From the cell containing the given text, extract its center point as [X, Y] coordinate. 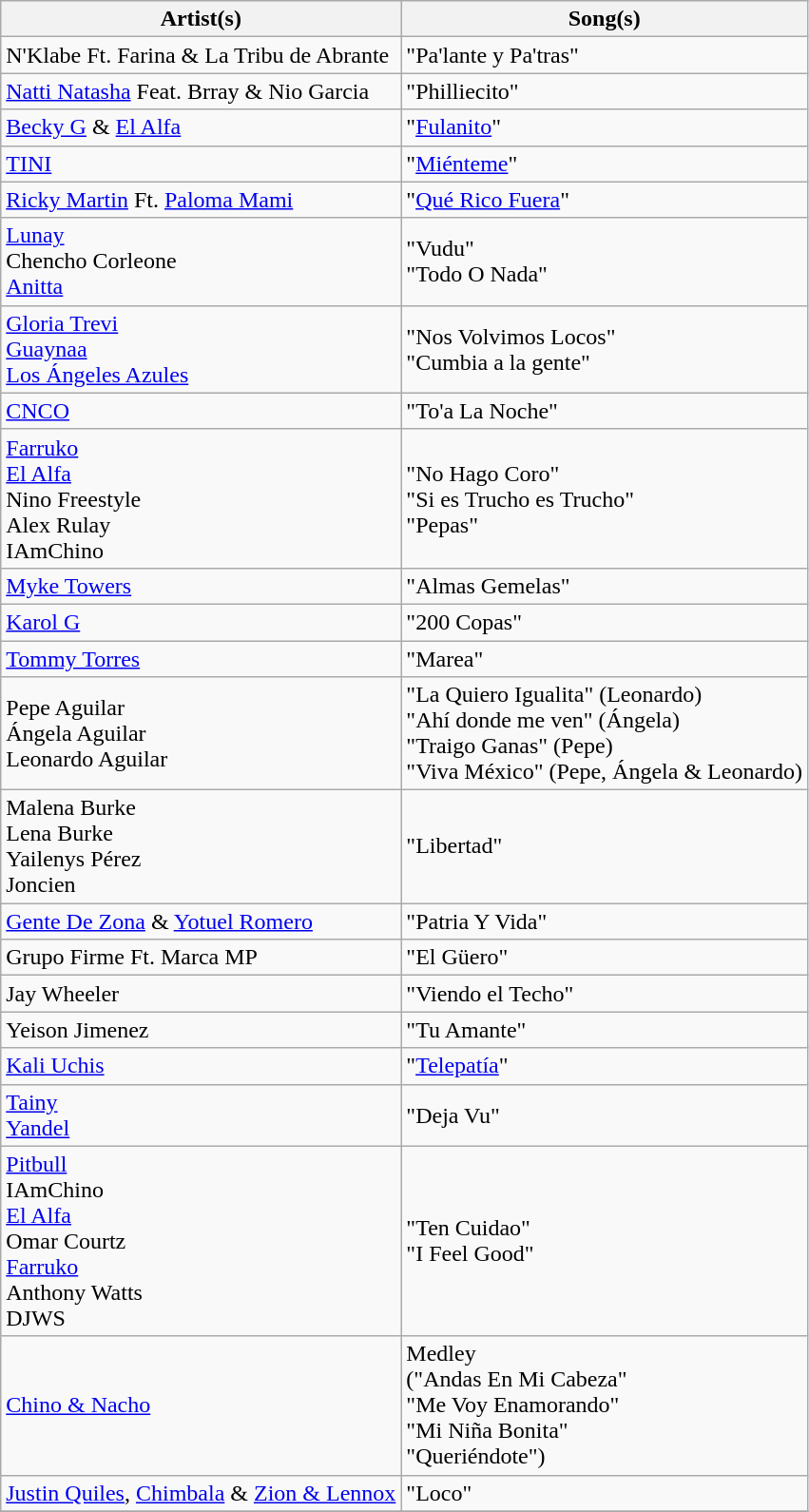
Myke Towers [202, 586]
Ricky Martin Ft. Paloma Mami [202, 200]
"Patria Y Vida" [605, 921]
Kali Uchis [202, 1066]
"Deja Vu" [605, 1115]
TINI [202, 164]
Karol G [202, 622]
Gloria TreviGuaynaaLos Ángeles Azules [202, 349]
"El Güero" [605, 958]
"Philliecito" [605, 91]
Justin Quiles, Chimbala & Zion & Lennox [202, 1493]
"No Hago Coro""Si es Trucho es Trucho""Pepas" [605, 498]
Becky G & El Alfa [202, 127]
FarrukoEl AlfaNino FreestyleAlex RulayIAmChino [202, 498]
"Nos Volvimos Locos""Cumbia a la gente" [605, 349]
"Marea" [605, 659]
"Pa'lante y Pa'tras" [605, 55]
"Qué Rico Fuera" [605, 200]
Yeison Jimenez [202, 1030]
Chino & Nacho [202, 1405]
Natti Natasha Feat. Brray & Nio Garcia [202, 91]
Medley("Andas En Mi Cabeza""Me Voy Enamorando""Mi Niña Bonita""Queriéndote") [605, 1405]
"Fulanito" [605, 127]
Artist(s) [202, 19]
Song(s) [605, 19]
"Ten Cuidao""I Feel Good" [605, 1241]
Malena BurkeLena BurkeYailenys PérezJoncien [202, 846]
CNCO [202, 411]
"200 Copas" [605, 622]
Jay Wheeler [202, 994]
Pepe AguilarÁngela AguilarLeonardo Aguilar [202, 734]
"Viendo el Techo" [605, 994]
"Libertad" [605, 846]
"Miénteme" [605, 164]
TainyYandel [202, 1115]
"To'a La Noche" [605, 411]
"Almas Gemelas" [605, 586]
Grupo Firme Ft. Marca MP [202, 958]
"Tu Amante" [605, 1030]
LunayChencho CorleoneAnitta [202, 262]
"Telepatía" [605, 1066]
Gente De Zona & Yotuel Romero [202, 921]
Tommy Torres [202, 659]
"La Quiero Igualita" (Leonardo)"Ahí donde me ven" (Ángela)"Traigo Ganas" (Pepe)"Viva México" (Pepe, Ángela & Leonardo) [605, 734]
N'Klabe Ft. Farina & La Tribu de Abrante [202, 55]
"Vudu""Todo O Nada" [605, 262]
"Loco" [605, 1493]
PitbullIAmChinoEl AlfaOmar CourtzFarrukoAnthony WattsDJWS [202, 1241]
